Capture the cell that displays the provided text and extract its [x, y] central coordinate. 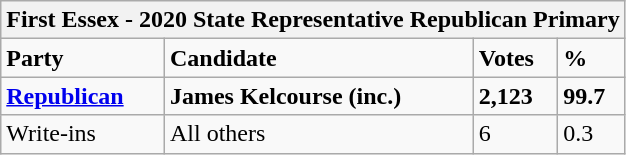
Write-ins [83, 134]
99.7 [592, 96]
Party [83, 58]
All others [318, 134]
Votes [515, 58]
6 [515, 134]
Republican [83, 96]
0.3 [592, 134]
First Essex - 2020 State Representative Republican Primary [314, 20]
% [592, 58]
James Kelcourse (inc.) [318, 96]
2,123 [515, 96]
Candidate [318, 58]
